Extract the (X, Y) coordinate from the center of the cell holding the provided text.  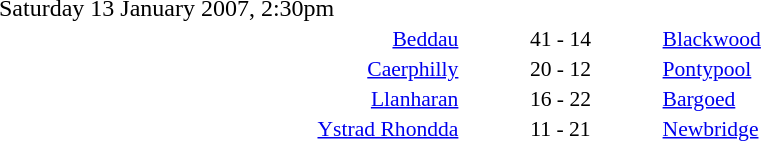
41 - 14 (560, 38)
16 - 22 (560, 98)
20 - 12 (560, 68)
